Search for the cell housing the specified text and yield its [X, Y] center coordinate. 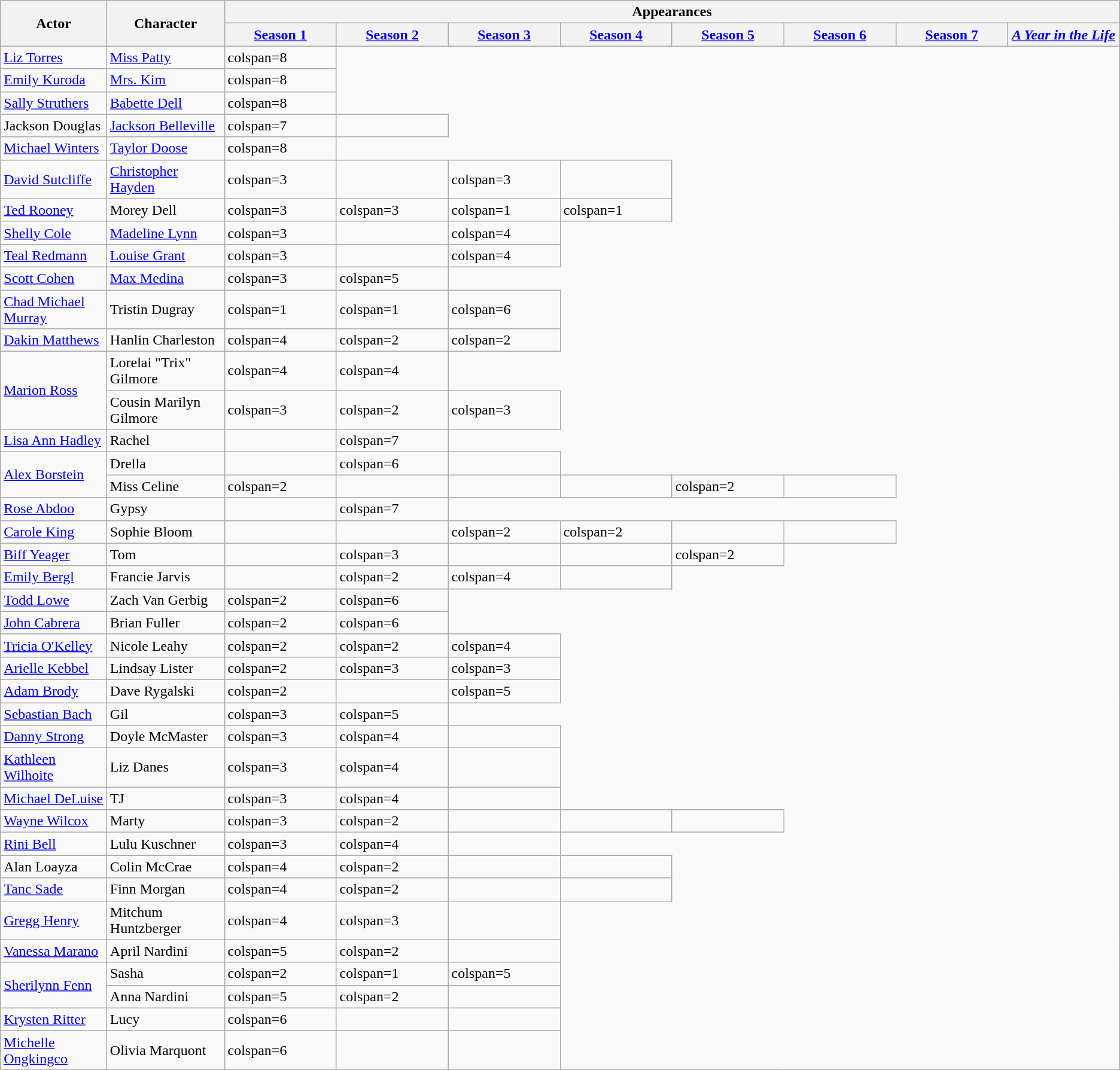
Babette Dell [165, 103]
Brian Fuller [165, 623]
Lulu Kuschner [165, 844]
Ted Rooney [54, 210]
Nicole Leahy [165, 645]
Zach Van Gerbig [165, 600]
A Year in the Life [1064, 35]
Finn Morgan [165, 889]
Arielle Kebbel [54, 668]
Wayne Wilcox [54, 821]
Jackson Douglas [54, 126]
Max Medina [165, 278]
Teal Redmann [54, 255]
Miss Celine [165, 486]
Taylor Doose [165, 148]
Hanlin Charleston [165, 340]
Marion Ross [54, 391]
Michelle Ongkingco [54, 1050]
Rose Abdoo [54, 509]
Drella [165, 464]
Todd Lowe [54, 600]
Lisa Ann Hadley [54, 441]
Season 6 [840, 35]
Anna Nardini [165, 996]
Appearances [672, 12]
Alex Borstein [54, 475]
Carole King [54, 532]
Sally Struthers [54, 103]
TJ [165, 798]
Liz Danes [165, 768]
Sherilynn Fenn [54, 985]
Marty [165, 821]
Shelly Cole [54, 233]
Adam Brody [54, 691]
Tristin Dugray [165, 309]
Cousin Marilyn Gilmore [165, 410]
Emily Kuroda [54, 80]
Gypsy [165, 509]
Character [165, 23]
Danny Strong [54, 737]
Francie Jarvis [165, 577]
Mrs. Kim [165, 80]
Doyle McMaster [165, 737]
Krysten Ritter [54, 1019]
Season 1 [280, 35]
Colin McCrae [165, 867]
Rachel [165, 441]
David Sutcliffe [54, 179]
Sebastian Bach [54, 714]
Sophie Bloom [165, 532]
Dakin Matthews [54, 340]
Emily Bergl [54, 577]
Vanessa Marano [54, 951]
April Nardini [165, 951]
Season 3 [504, 35]
Alan Loayza [54, 867]
Madeline Lynn [165, 233]
Tanc Sade [54, 889]
Season 7 [951, 35]
Scott Cohen [54, 278]
Actor [54, 23]
Christopher Hayden [165, 179]
Rini Bell [54, 844]
Olivia Marquont [165, 1050]
Lucy [165, 1019]
Gil [165, 714]
Lindsay Lister [165, 668]
Jackson Belleville [165, 126]
Kathleen Wilhoite [54, 768]
Season 4 [616, 35]
Liz Torres [54, 57]
Biff Yeager [54, 554]
Sasha [165, 974]
Dave Rygalski [165, 691]
Tricia O'Kelley [54, 645]
Michael Winters [54, 148]
Lorelai "Trix" Gilmore [165, 371]
Mitchum Huntzberger [165, 920]
Chad Michael Murray [54, 309]
John Cabrera [54, 623]
Michael DeLuise [54, 798]
Miss Patty [165, 57]
Season 2 [392, 35]
Season 5 [728, 35]
Gregg Henry [54, 920]
Tom [165, 554]
Louise Grant [165, 255]
Morey Dell [165, 210]
